From the cell containing the given text, extract its center point as [x, y] coordinate. 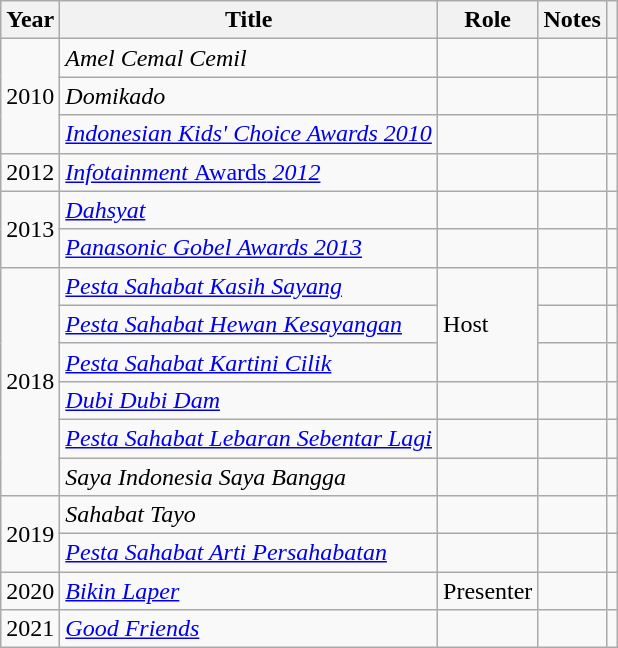
Dubi Dubi Dam [249, 400]
2012 [30, 172]
2013 [30, 229]
Infotainment Awards 2012 [249, 172]
Amel Cemal Cemil [249, 58]
Indonesian Kids' Choice Awards 2010 [249, 134]
Panasonic Gobel Awards 2013 [249, 248]
Good Friends [249, 629]
Saya Indonesia Saya Bangga [249, 477]
2021 [30, 629]
Sahabat Tayo [249, 515]
Presenter [488, 591]
2019 [30, 534]
Pesta Sahabat Arti Persahabatan [249, 553]
Pesta Sahabat Kartini Cilik [249, 362]
2020 [30, 591]
Year [30, 20]
Domikado [249, 96]
Title [249, 20]
Host [488, 324]
Notes [572, 20]
2010 [30, 96]
Role [488, 20]
Pesta Sahabat Lebaran Sebentar Lagi [249, 438]
Bikin Laper [249, 591]
Pesta Sahabat Kasih Sayang [249, 286]
Pesta Sahabat Hewan Kesayangan [249, 324]
Dahsyat [249, 210]
2018 [30, 381]
